Search for the cell housing the specified text and yield its (X, Y) center coordinate. 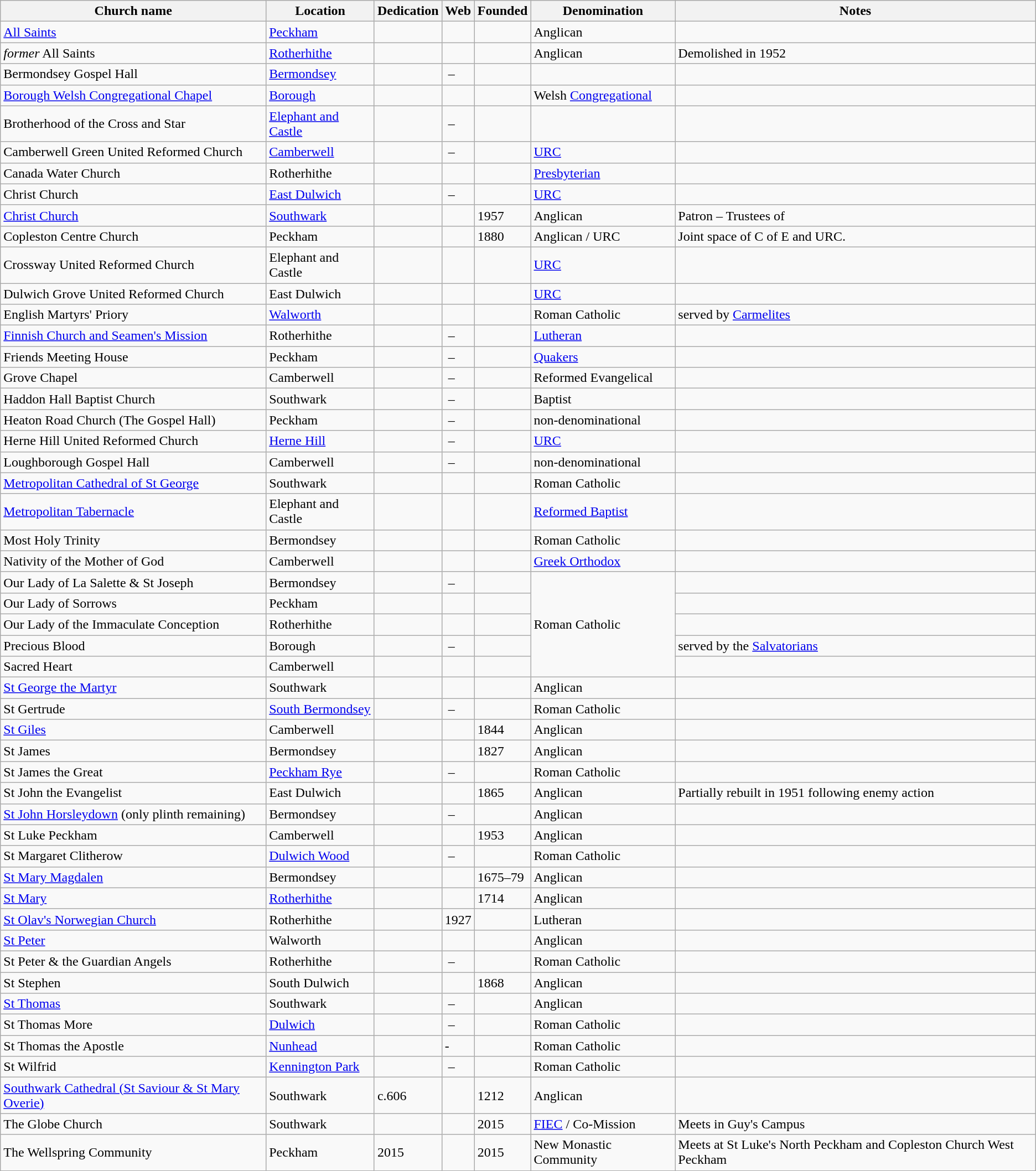
St Olav's Norwegian Church (133, 919)
Location (320, 11)
Nativity of the Mother of God (133, 561)
Web (458, 11)
1957 (503, 215)
Presbyterian (603, 173)
The Globe Church (133, 1124)
Demolished in 1952 (856, 53)
Brotherhood of the Cross and Star (133, 124)
Camberwell Green United Reformed Church (133, 152)
English Martyrs' Priory (133, 315)
- (458, 1046)
former All Saints (133, 53)
Grove Chapel (133, 378)
Quakers (603, 357)
Notes (856, 11)
St Thomas the Apostle (133, 1046)
Loughborough Gospel Hall (133, 462)
Canada Water Church (133, 173)
Friends Meeting House (133, 357)
Dulwich Grove United Reformed Church (133, 294)
Meets at St Luke's North Peckham and Copleston Church West Peckham (856, 1152)
1675–79 (503, 877)
1953 (503, 835)
1880 (503, 236)
Reformed Evangelical (603, 378)
St Peter (133, 940)
Our Lady of Sorrows (133, 603)
Patron – Trustees of (856, 215)
Borough Welsh Congregational Chapel (133, 95)
Denomination (603, 11)
Joint space of C of E and URC. (856, 236)
Our Lady of La Salette & St Joseph (133, 582)
St Thomas (133, 1004)
Kennington Park (320, 1067)
1927 (458, 919)
Welsh Congregational (603, 95)
St Mary (133, 898)
1844 (503, 730)
St Thomas More (133, 1025)
Copleston Centre Church (133, 236)
1868 (503, 982)
Southwark Cathedral (St Saviour & St Mary Overie) (133, 1096)
Metropolitan Cathedral of St George (133, 483)
served by Carmelites (856, 315)
1212 (503, 1096)
South Dulwich (320, 982)
St Stephen (133, 982)
St Giles (133, 730)
St Peter & the Guardian Angels (133, 961)
Nunhead (320, 1046)
Meets in Guy's Campus (856, 1124)
St John the Evangelist (133, 793)
St John Horsleydown (only plinth remaining) (133, 814)
c.606 (408, 1096)
Heaton Road Church (The Gospel Hall) (133, 420)
St Wilfrid (133, 1067)
Peckham Rye (320, 772)
Anglican / URC (603, 236)
Haddon Hall Baptist Church (133, 399)
1714 (503, 898)
Bermondsey Gospel Hall (133, 74)
Dedication (408, 11)
Dulwich Wood (320, 856)
Herne Hill (320, 441)
St James (133, 751)
St Margaret Clitherow (133, 856)
Precious Blood (133, 646)
Partially rebuilt in 1951 following enemy action (856, 793)
served by the Salvatorians (856, 646)
Baptist (603, 399)
St Gertrude (133, 709)
1827 (503, 751)
Herne Hill United Reformed Church (133, 441)
St Luke Peckham (133, 835)
New Monastic Community (603, 1152)
St George the Martyr (133, 688)
Founded (503, 11)
Crossway United Reformed Church (133, 265)
South Bermondsey (320, 709)
Reformed Baptist (603, 511)
Finnish Church and Seamen's Mission (133, 336)
Sacred Heart (133, 667)
The Wellspring Community (133, 1152)
Dulwich (320, 1025)
FIEC / Co-Mission (603, 1124)
Our Lady of the Immaculate Conception (133, 624)
St James the Great (133, 772)
Most Holy Trinity (133, 540)
Greek Orthodox (603, 561)
Metropolitan Tabernacle (133, 511)
Church name (133, 11)
All Saints (133, 32)
St Mary Magdalen (133, 877)
1865 (503, 793)
